For the text-containing cell, return its midpoint in [X, Y] coordinate format. 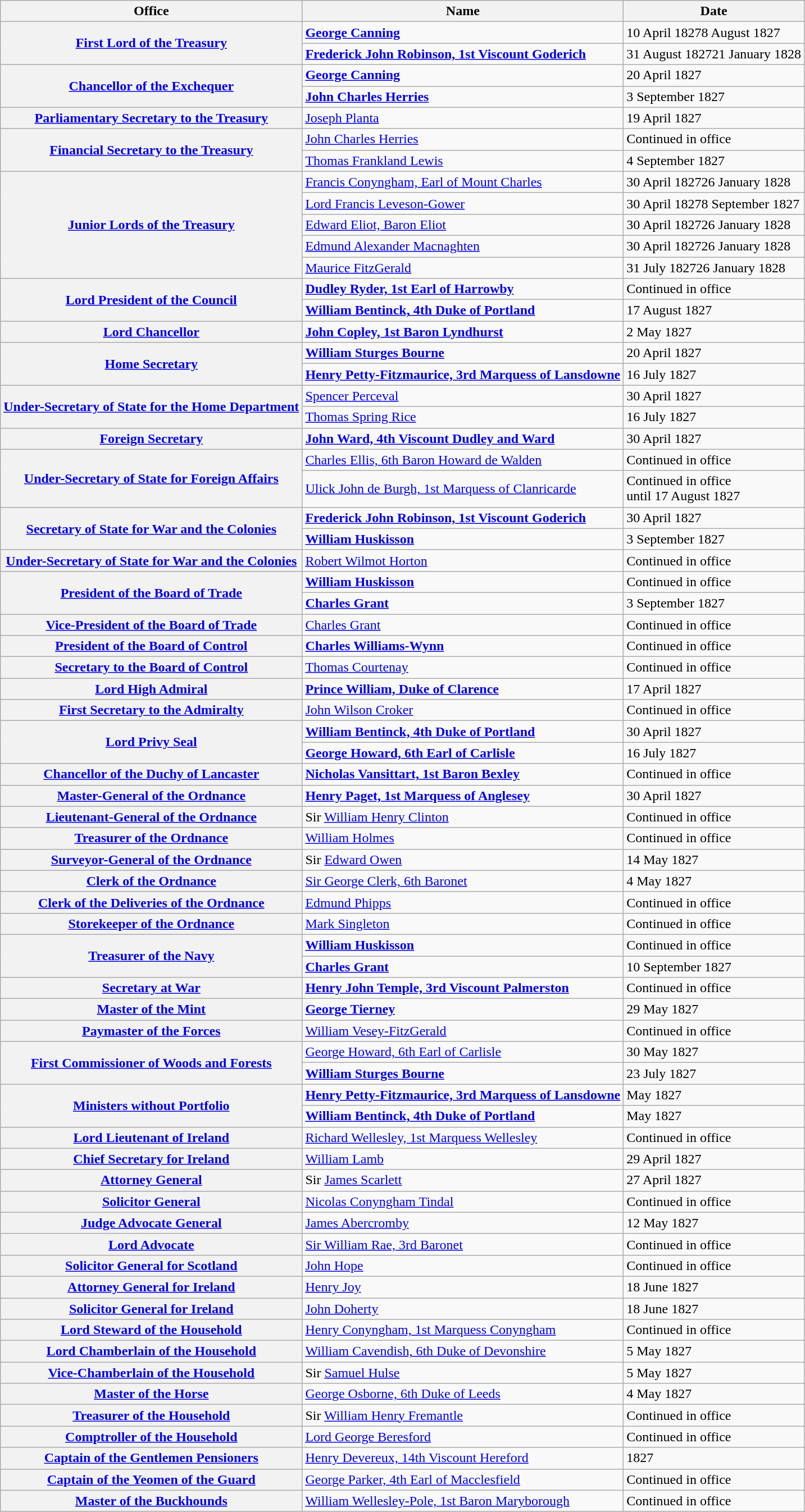
President of the Board of Trade [152, 592]
29 April 1827 [714, 1159]
Under-Secretary of State for the Home Department [152, 406]
Storekeeper of the Ordnance [152, 924]
Spencer Perceval [463, 396]
17 April 1827 [714, 689]
Francis Conyngham, Earl of Mount Charles [463, 182]
Edward Eliot, Baron Eliot [463, 225]
First Secretary to the Admiralty [152, 710]
William Cavendish, 6th Duke of Devonshire [463, 1351]
Chancellor of the Exchequer [152, 86]
Surveyor-General of the Ordnance [152, 860]
31 July 182726 January 1828 [714, 268]
Office [152, 11]
Lord George Beresford [463, 1437]
Master of the Buckhounds [152, 1501]
Chancellor of the Duchy of Lancaster [152, 774]
Ministers without Portfolio [152, 1106]
Vice-President of the Board of Trade [152, 625]
George Osborne, 6th Duke of Leeds [463, 1394]
John Wilson Croker [463, 710]
President of the Board of Control [152, 646]
Comptroller of the Household [152, 1437]
Name [463, 11]
Solicitor General for Scotland [152, 1266]
James Abercromby [463, 1223]
John Copley, 1st Baron Lyndhurst [463, 332]
Lord Francis Leveson-Gower [463, 203]
Judge Advocate General [152, 1223]
Henry John Temple, 3rd Viscount Palmerston [463, 988]
Master of the Horse [152, 1394]
First Commissioner of Woods and Forests [152, 1063]
Henry Paget, 1st Marquess of Anglesey [463, 796]
Edmund Alexander Macnaghten [463, 246]
23 July 1827 [714, 1074]
Mark Singleton [463, 924]
Captain of the Gentlemen Pensioners [152, 1458]
17 August 1827 [714, 310]
Richard Wellesley, 1st Marquess Wellesley [463, 1138]
Treasurer of the Navy [152, 956]
Nicholas Vansittart, 1st Baron Bexley [463, 774]
Maurice FitzGerald [463, 268]
Joseph Planta [463, 118]
Continued in office until 17 August 1827 [714, 488]
William Lamb [463, 1159]
Thomas Frankland Lewis [463, 161]
George Parker, 4th Earl of Macclesfield [463, 1479]
Lord High Admiral [152, 689]
Lord Lieutenant of Ireland [152, 1138]
Nicolas Conyngham Tindal [463, 1202]
Lord Chamberlain of the Household [152, 1351]
Clerk of the Deliveries of the Ordnance [152, 902]
Thomas Courtenay [463, 668]
Treasurer of the Ordnance [152, 838]
Master of the Mint [152, 1009]
George Tierney [463, 1009]
William Vesey-FitzGerald [463, 1031]
Sir William Henry Clinton [463, 817]
First Lord of the Treasury [152, 43]
Financial Secretary to the Treasury [152, 150]
14 May 1827 [714, 860]
Clerk of the Ordnance [152, 881]
Vice-Chamberlain of the Household [152, 1373]
Sir Samuel Hulse [463, 1373]
John Ward, 4th Viscount Dudley and Ward [463, 438]
Captain of the Yeomen of the Guard [152, 1479]
William Holmes [463, 838]
27 April 1827 [714, 1180]
Lord Steward of the Household [152, 1330]
Ulick John de Burgh, 1st Marquess of Clanricarde [463, 488]
John Doherty [463, 1309]
Attorney General for Ireland [152, 1287]
31 August 182721 January 1828 [714, 54]
12 May 1827 [714, 1223]
Sir George Clerk, 6th Baronet [463, 881]
29 May 1827 [714, 1009]
10 September 1827 [714, 966]
Lieutenant-General of the Ordnance [152, 817]
Thomas Spring Rice [463, 417]
Secretary at War [152, 988]
Lord President of the Council [152, 300]
Junior Lords of the Treasury [152, 225]
Under-Secretary of State for War and the Colonies [152, 560]
Prince William, Duke of Clarence [463, 689]
Date [714, 11]
Foreign Secretary [152, 438]
1827 [714, 1458]
Treasurer of the Household [152, 1415]
4 September 1827 [714, 161]
Paymaster of the Forces [152, 1031]
Edmund Phipps [463, 902]
Parliamentary Secretary to the Treasury [152, 118]
Lord Chancellor [152, 332]
Sir William Rae, 3rd Baronet [463, 1244]
Henry Joy [463, 1287]
Sir Edward Owen [463, 860]
Master-General of the Ordnance [152, 796]
Charles Ellis, 6th Baron Howard de Walden [463, 460]
19 April 1827 [714, 118]
30 April 18278 September 1827 [714, 203]
Sir William Henry Fremantle [463, 1415]
Lord Advocate [152, 1244]
Solicitor General for Ireland [152, 1309]
Solicitor General [152, 1202]
Henry Conyngham, 1st Marquess Conyngham [463, 1330]
30 May 1827 [714, 1052]
2 May 1827 [714, 332]
Attorney General [152, 1180]
Under-Secretary of State for Foreign Affairs [152, 478]
Secretary to the Board of Control [152, 668]
John Hope [463, 1266]
Home Secretary [152, 364]
10 April 18278 August 1827 [714, 33]
Henry Devereux, 14th Viscount Hereford [463, 1458]
Charles Williams-Wynn [463, 646]
Lord Privy Seal [152, 742]
Dudley Ryder, 1st Earl of Harrowby [463, 289]
Chief Secretary for Ireland [152, 1159]
Robert Wilmot Horton [463, 560]
Sir James Scarlett [463, 1180]
Secretary of State for War and the Colonies [152, 528]
William Wellesley-Pole, 1st Baron Maryborough [463, 1501]
